Detect which cell encompasses the target text, then output its [x, y] center coordinate. 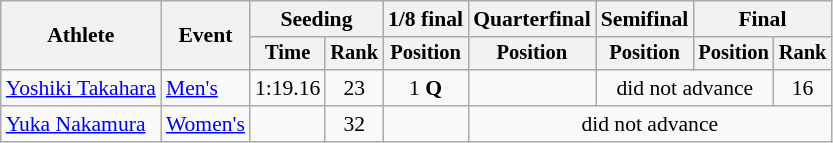
23 [354, 88]
Yuka Nakamura [81, 124]
Athlete [81, 36]
Yoshiki Takahara [81, 88]
Event [206, 36]
1 Q [426, 88]
Time [288, 54]
Women's [206, 124]
1:19.16 [288, 88]
Seeding [316, 19]
32 [354, 124]
1/8 final [426, 19]
Men's [206, 88]
16 [803, 88]
Quarterfinal [532, 19]
Semifinal [645, 19]
Final [762, 19]
